Capture the cell that displays the provided text and extract its [X, Y] central coordinate. 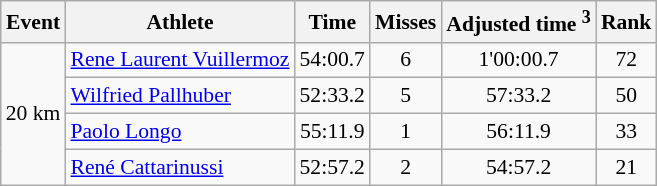
20 km [34, 113]
6 [406, 60]
Event [34, 22]
52:33.2 [332, 96]
Rank [626, 22]
Time [332, 22]
5 [406, 96]
54:00.7 [332, 60]
Athlete [180, 22]
21 [626, 167]
33 [626, 132]
72 [626, 60]
Rene Laurent Vuillermoz [180, 60]
54:57.2 [518, 167]
Paolo Longo [180, 132]
57:33.2 [518, 96]
52:57.2 [332, 167]
Misses [406, 22]
55:11.9 [332, 132]
René Cattarinussi [180, 167]
Adjusted time 3 [518, 22]
Wilfried Pallhuber [180, 96]
50 [626, 96]
1'00:00.7 [518, 60]
1 [406, 132]
56:11.9 [518, 132]
2 [406, 167]
